Locate the cell with the specified text and output its (x, y) center coordinate. 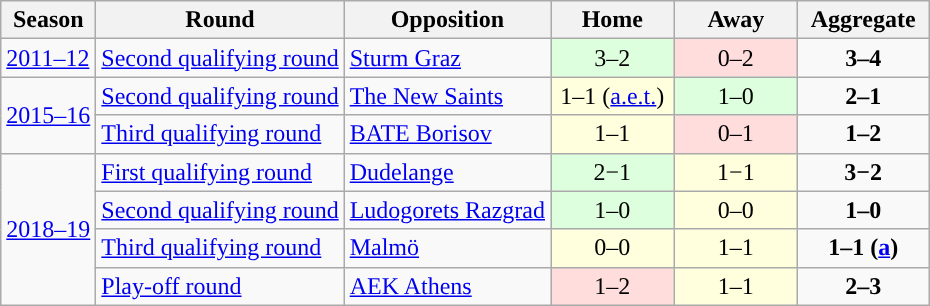
3–4 (864, 58)
Ludogorets Razgrad (447, 210)
Malmö (447, 248)
Sturm Graz (447, 58)
Home (613, 20)
Play-off round (220, 286)
3−2 (864, 172)
First qualifying round (220, 172)
AEK Athens (447, 286)
2018–19 (48, 229)
Away (736, 20)
BATE Borisov (447, 134)
Opposition (447, 20)
1–1 (a) (864, 248)
2−1 (613, 172)
2–3 (864, 286)
0–2 (736, 58)
2015–16 (48, 115)
Season (48, 20)
3–2 (613, 58)
1–1 (a.e.t.) (613, 96)
1−1 (736, 172)
2–1 (864, 96)
Dudelange (447, 172)
Round (220, 20)
0–1 (736, 134)
The New Saints (447, 96)
Aggregate (864, 20)
2011–12 (48, 58)
